Return the (X, Y) coordinate for the center point of the cell that contains the specified text.  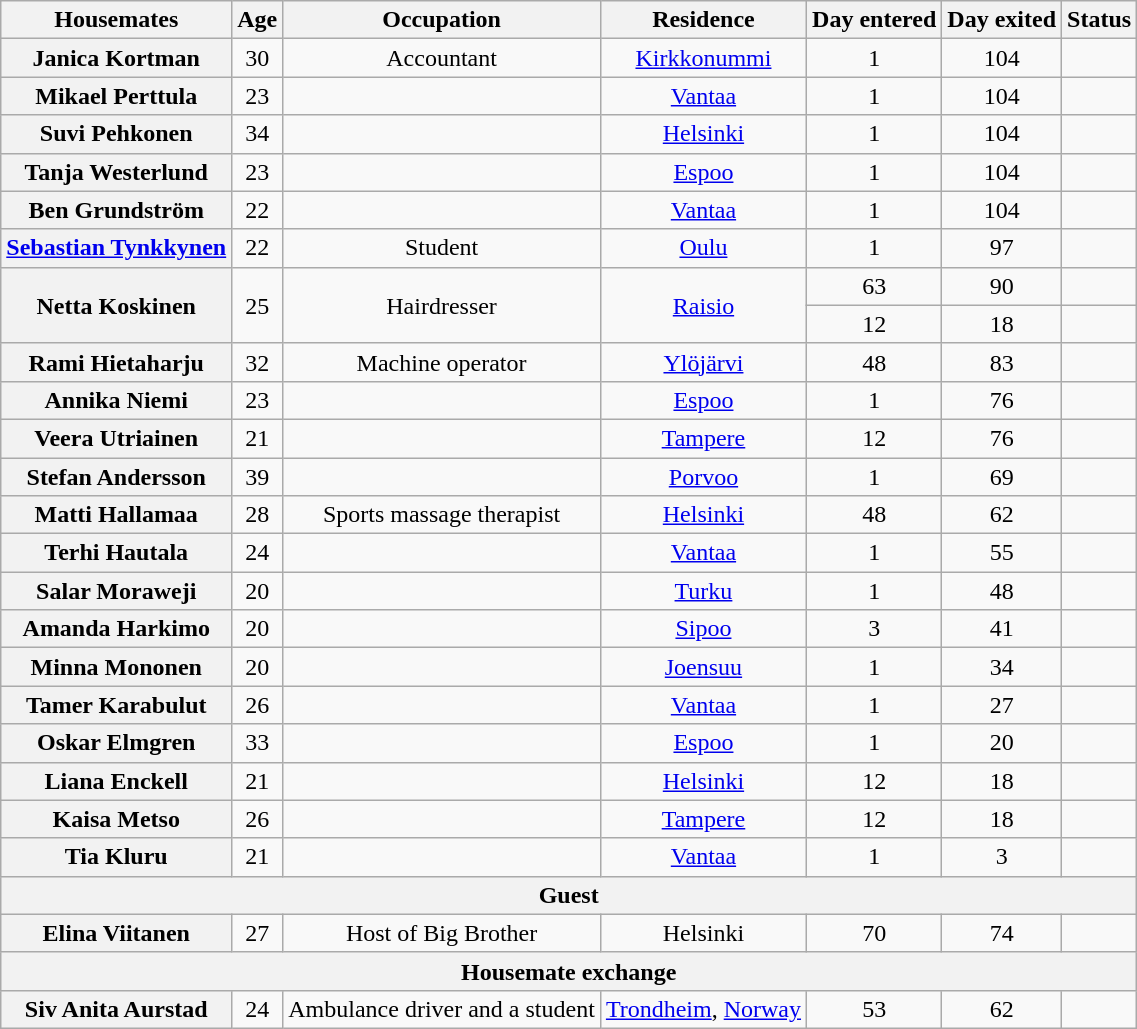
Turku (703, 591)
Hairdresser (442, 305)
Day exited (1002, 20)
69 (1002, 477)
90 (1002, 286)
Sports massage therapist (442, 515)
Guest (569, 895)
Trondheim, Norway (703, 1009)
Host of Big Brother (442, 933)
Machine operator (442, 362)
Tia Kluru (116, 857)
Rami Hietaharju (116, 362)
Age (258, 20)
Liana Enckell (116, 781)
Veera Utriainen (116, 438)
83 (1002, 362)
Mikael Perttula (116, 96)
Occupation (442, 20)
Matti Hallamaa (116, 515)
41 (1002, 629)
Elina Viitanen (116, 933)
70 (874, 933)
Terhi Hautala (116, 553)
Student (442, 248)
Sebastian Tynkkynen (116, 248)
Kaisa Metso (116, 819)
Amanda Harkimo (116, 629)
Kirkkonummi (703, 58)
Ylöjärvi (703, 362)
Day entered (874, 20)
55 (1002, 553)
39 (258, 477)
28 (258, 515)
Salar Moraweji (116, 591)
Housemates (116, 20)
Janica Kortman (116, 58)
Oulu (703, 248)
25 (258, 305)
97 (1002, 248)
Joensuu (703, 667)
Suvi Pehkonen (116, 134)
Accountant (442, 58)
Porvoo (703, 477)
Netta Koskinen (116, 305)
Ben Grundström (116, 210)
Stefan Andersson (116, 477)
74 (1002, 933)
Tamer Karabulut (116, 705)
Minna Mononen (116, 667)
Ambulance driver and a student (442, 1009)
33 (258, 743)
Oskar Elmgren (116, 743)
Siv Anita Aurstad (116, 1009)
Sipoo (703, 629)
Tanja Westerlund (116, 172)
Residence (703, 20)
32 (258, 362)
Raisio (703, 305)
Housemate exchange (569, 971)
53 (874, 1009)
63 (874, 286)
Status (1100, 20)
Annika Niemi (116, 400)
30 (258, 58)
